Extract the [x, y] coordinate from the center of the cell holding the provided text.  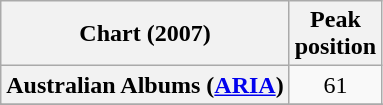
Peakposition [335, 34]
Chart (2007) [145, 34]
61 [335, 85]
Australian Albums (ARIA) [145, 85]
